From the cell containing the given text, extract its center point as [x, y] coordinate. 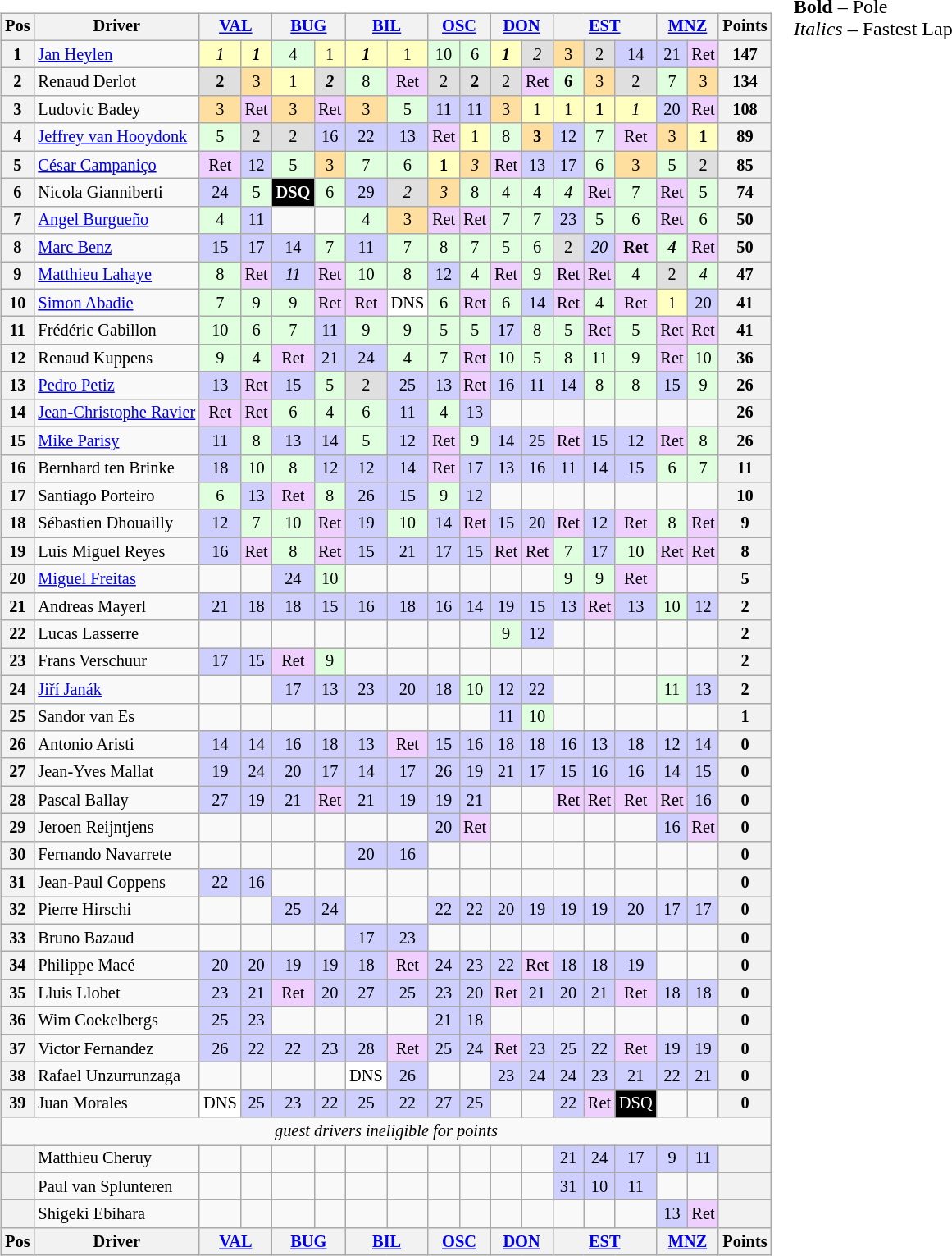
Miguel Freitas [116, 579]
Frédéric Gabillon [116, 331]
Jeroen Reijntjens [116, 828]
39 [17, 1103]
Antonio Aristi [116, 745]
Matthieu Cheruy [116, 1159]
César Campaniço [116, 165]
89 [745, 137]
34 [17, 966]
Simon Abadie [116, 303]
74 [745, 193]
Angel Burgueño [116, 220]
Pascal Ballay [116, 800]
Matthieu Lahaye [116, 276]
Wim Coekelbergs [116, 1021]
Bernhard ten Brinke [116, 468]
Pierre Hirschi [116, 911]
30 [17, 855]
Mike Parisy [116, 441]
147 [745, 54]
Jean-Yves Mallat [116, 772]
Renaud Kuppens [116, 359]
Philippe Macé [116, 966]
Renaud Derlot [116, 82]
Bruno Bazaud [116, 938]
Lluis Llobet [116, 993]
Jean-Paul Coppens [116, 883]
38 [17, 1076]
Fernando Navarrete [116, 855]
Ludovic Badey [116, 110]
37 [17, 1048]
Pedro Petiz [116, 386]
Juan Morales [116, 1103]
Luis Miguel Reyes [116, 551]
Shigeki Ebihara [116, 1214]
47 [745, 276]
Andreas Mayerl [116, 606]
Frans Verschuur [116, 662]
Jan Heylen [116, 54]
134 [745, 82]
Jean-Christophe Ravier [116, 413]
Victor Fernandez [116, 1048]
Marc Benz [116, 248]
Lucas Lasserre [116, 634]
35 [17, 993]
85 [745, 165]
Nicola Gianniberti [116, 193]
Sébastien Dhouailly [116, 523]
guest drivers ineligible for points [385, 1131]
33 [17, 938]
Sandor van Es [116, 717]
Jiří Janák [116, 689]
Jeffrey van Hooydonk [116, 137]
Paul van Splunteren [116, 1186]
Santiago Porteiro [116, 496]
108 [745, 110]
Rafael Unzurrunzaga [116, 1076]
32 [17, 911]
